Locate the cell with the specified text and output its [x, y] center coordinate. 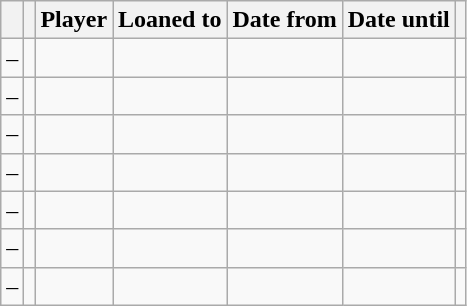
Date until [398, 20]
Date from [284, 20]
Loaned to [170, 20]
Player [74, 20]
